Find where the given text appears and provide that cell's center as [x, y] coordinate. 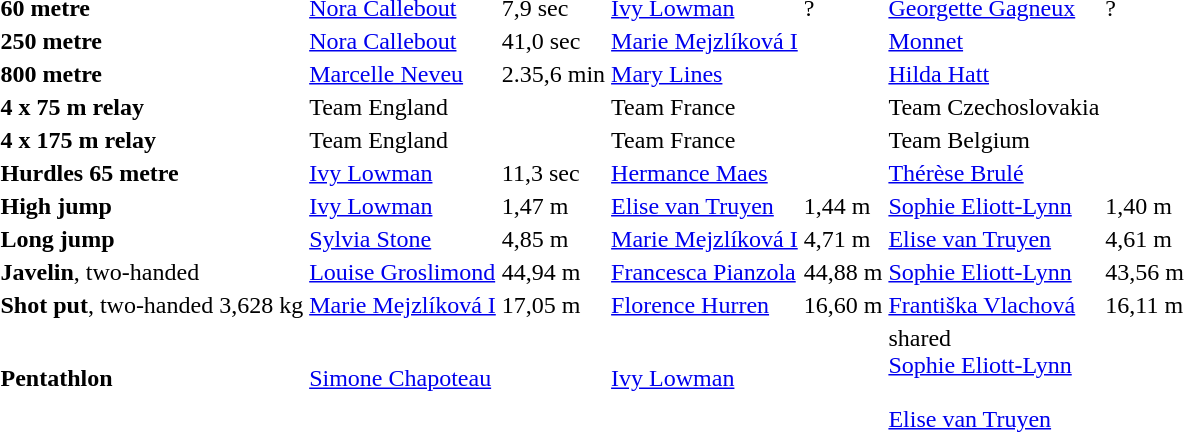
4,85 m [553, 239]
1,47 m [553, 206]
Hilda Hatt [994, 74]
Team Belgium [994, 140]
Team Czechoslovakia [994, 107]
Mary Lines [705, 74]
Františka Vlachová [994, 305]
Louise Groslimond [403, 272]
4,71 m [843, 239]
Thérèse Brulé [994, 173]
44,88 m [843, 272]
Nora Callebout [403, 41]
16,60 m [843, 305]
44,94 m [553, 272]
Florence Hurren [705, 305]
Monnet [994, 41]
Sylvia Stone [403, 239]
Marcelle Neveu [403, 74]
11,3 sec [553, 173]
Francesca Pianzola [705, 272]
2.35,6 min [553, 74]
Hermance Maes [705, 173]
41,0 sec [553, 41]
17,05 m [553, 305]
1,44 m [843, 206]
